Output the [X, Y] coordinate of the center of the cell containing the given text.  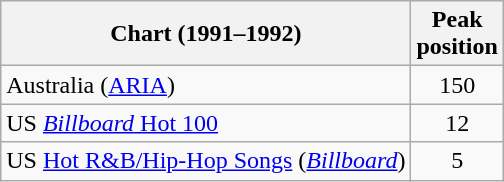
US Hot R&B/Hip-Hop Songs (Billboard) [206, 161]
Peakposition [457, 34]
Chart (1991–1992) [206, 34]
12 [457, 123]
US Billboard Hot 100 [206, 123]
150 [457, 85]
5 [457, 161]
Australia (ARIA) [206, 85]
